Find where the given text appears and provide that cell's center as (x, y) coordinate. 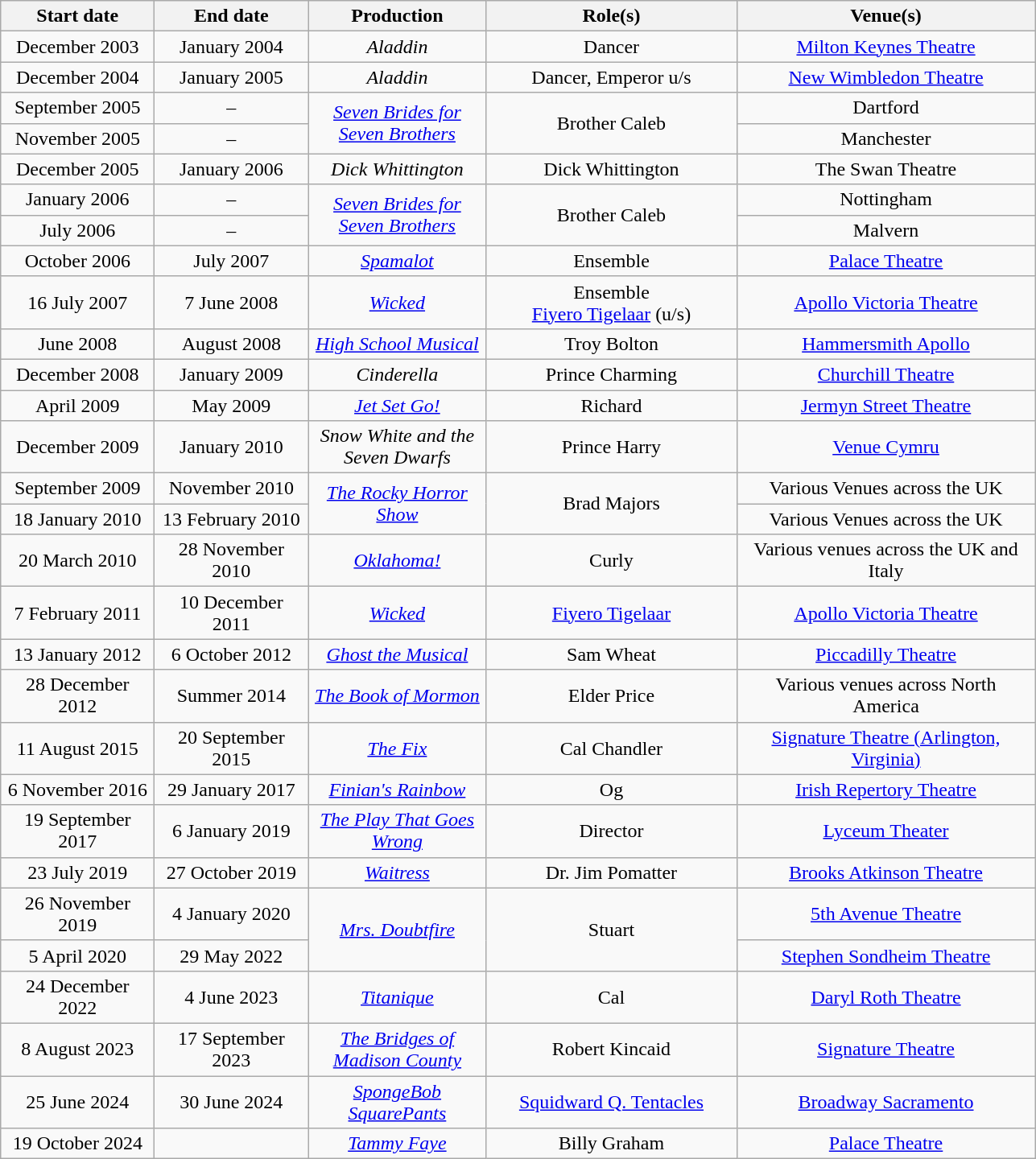
6 October 2012 (232, 654)
December 2004 (77, 77)
April 2009 (77, 405)
Director (612, 831)
5th Avenue Theatre (885, 914)
High School Musical (398, 344)
November 2010 (232, 489)
December 2003 (77, 47)
7 June 2008 (232, 303)
December 2008 (77, 374)
Prince Harry (612, 448)
July 2007 (232, 261)
EnsembleFiyero Tigelaar (u/s) (612, 303)
Cal (612, 996)
Sam Wheat (612, 654)
Milton Keynes Theatre (885, 47)
4 January 2020 (232, 914)
Oklahoma! (398, 560)
19 September 2017 (77, 831)
27 October 2019 (232, 872)
Dartford (885, 108)
6 January 2019 (232, 831)
19 October 2024 (77, 1144)
13 February 2010 (232, 519)
30 June 2024 (232, 1101)
January 2004 (232, 47)
Ensemble (612, 261)
Stuart (612, 929)
September 2005 (77, 108)
The Bridges of Madison County (398, 1050)
20 September 2015 (232, 749)
Jet Set Go! (398, 405)
8 August 2023 (77, 1050)
Titanique (398, 996)
Dancer (612, 47)
11 August 2015 (77, 749)
Piccadilly Theatre (885, 654)
Fiyero Tigelaar (612, 613)
Brad Majors (612, 504)
The Fix (398, 749)
Finian's Rainbow (398, 790)
September 2009 (77, 489)
Brooks Atkinson Theatre (885, 872)
Signature Theatre (885, 1050)
July 2006 (77, 230)
December 2005 (77, 169)
Production (398, 16)
Cinderella (398, 374)
Venue Cymru (885, 448)
Mrs. Doubtfire (398, 929)
June 2008 (77, 344)
28 November 2010 (232, 560)
Curly (612, 560)
Summer 2014 (232, 695)
Tammy Faye (398, 1144)
20 March 2010 (77, 560)
Dr. Jim Pomatter (612, 872)
January 2009 (232, 374)
Richard (612, 405)
10 December 2011 (232, 613)
4 June 2023 (232, 996)
May 2009 (232, 405)
December 2009 (77, 448)
24 December 2022 (77, 996)
Ghost the Musical (398, 654)
Stephen Sondheim Theatre (885, 955)
August 2008 (232, 344)
Waitress (398, 872)
18 January 2010 (77, 519)
Venue(s) (885, 16)
The Rocky Horror Show (398, 504)
Start date (77, 16)
25 June 2024 (77, 1101)
New Wimbledon Theatre (885, 77)
Prince Charming (612, 374)
17 September 2023 (232, 1050)
Broadway Sacramento (885, 1101)
Irish Repertory Theatre (885, 790)
29 January 2017 (232, 790)
Signature Theatre (Arlington, Virginia) (885, 749)
Squidward Q. Tentacles (612, 1101)
Billy Graham (612, 1144)
7 February 2011 (77, 613)
Malvern (885, 230)
Robert Kincaid (612, 1050)
13 January 2012 (77, 654)
6 November 2016 (77, 790)
October 2006 (77, 261)
Various venues across North America (885, 695)
Elder Price (612, 695)
Churchill Theatre (885, 374)
January 2010 (232, 448)
End date (232, 16)
The Swan Theatre (885, 169)
Hammersmith Apollo (885, 344)
5 April 2020 (77, 955)
January 2005 (232, 77)
Various venues across the UK and Italy (885, 560)
Manchester (885, 138)
28 December 2012 (77, 695)
29 May 2022 (232, 955)
The Play That Goes Wrong (398, 831)
Daryl Roth Theatre (885, 996)
Og (612, 790)
26 November 2019 (77, 914)
Spamalot (398, 261)
Lyceum Theater (885, 831)
Snow White and the Seven Dwarfs (398, 448)
The Book of Mormon (398, 695)
Dancer, Emperor u/s (612, 77)
Role(s) (612, 16)
16 July 2007 (77, 303)
Troy Bolton (612, 344)
November 2005 (77, 138)
Jermyn Street Theatre (885, 405)
Nottingham (885, 200)
SpongeBob SquarePants (398, 1101)
Cal Chandler (612, 749)
23 July 2019 (77, 872)
